Find where the given text appears and provide that cell's center as [X, Y] coordinate. 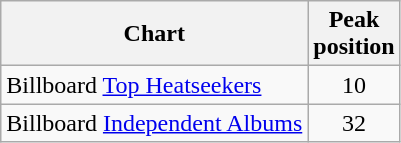
Chart [154, 34]
Billboard Independent Albums [154, 123]
10 [354, 85]
Billboard Top Heatseekers [154, 85]
Peakposition [354, 34]
32 [354, 123]
